Search for the cell housing the specified text and yield its [X, Y] center coordinate. 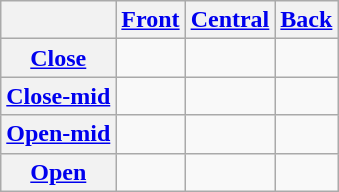
Front [150, 20]
Central [230, 20]
Open-mid [58, 134]
Close-mid [58, 96]
Back [306, 20]
Close [58, 58]
Open [58, 172]
